Extract the [x, y] coordinate from the center of the cell holding the provided text.  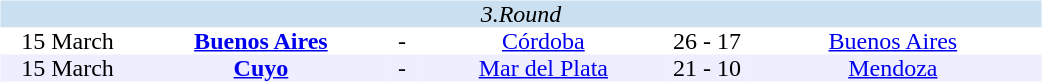
21 - 10 [707, 68]
Mar del Plata [544, 68]
3.Round [520, 14]
Cuyo [262, 68]
26 - 17 [707, 42]
Córdoba [544, 42]
Mendoza [892, 68]
